Capture the cell that displays the provided text and extract its (x, y) central coordinate. 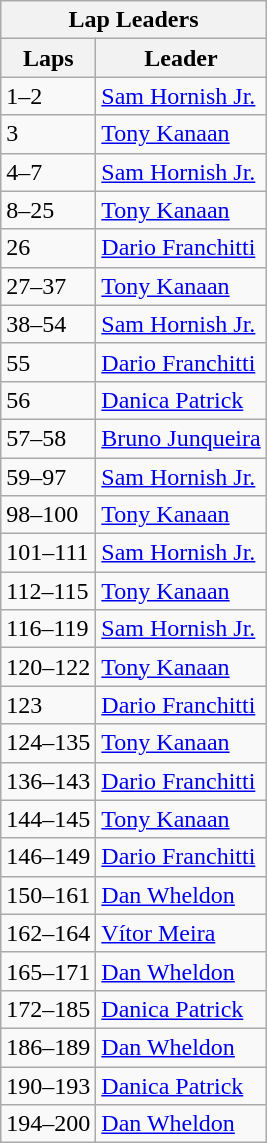
123 (48, 705)
116–119 (48, 629)
186–189 (48, 1047)
3 (48, 134)
Laps (48, 58)
59–97 (48, 477)
124–135 (48, 743)
146–149 (48, 857)
38–54 (48, 324)
165–171 (48, 971)
194–200 (48, 1124)
55 (48, 362)
Bruno Junqueira (181, 438)
112–115 (48, 591)
98–100 (48, 515)
172–185 (48, 1009)
101–111 (48, 553)
Leader (181, 58)
57–58 (48, 438)
120–122 (48, 667)
150–161 (48, 895)
4–7 (48, 172)
144–145 (48, 819)
8–25 (48, 210)
56 (48, 400)
1–2 (48, 96)
27–37 (48, 286)
162–164 (48, 933)
Lap Leaders (134, 20)
26 (48, 248)
Vítor Meira (181, 933)
190–193 (48, 1085)
136–143 (48, 781)
